Determine the (x, y) coordinate at the center of the cell enclosing the given text.  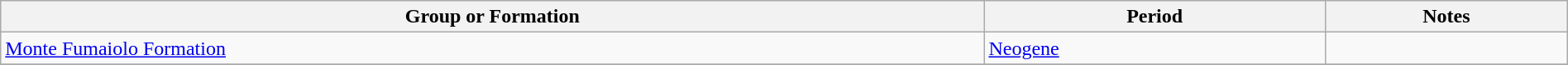
Neogene (1154, 48)
Period (1154, 17)
Monte Fumaiolo Formation (493, 48)
Group or Formation (493, 17)
Notes (1446, 17)
